From the cell containing the given text, extract its center point as (X, Y) coordinate. 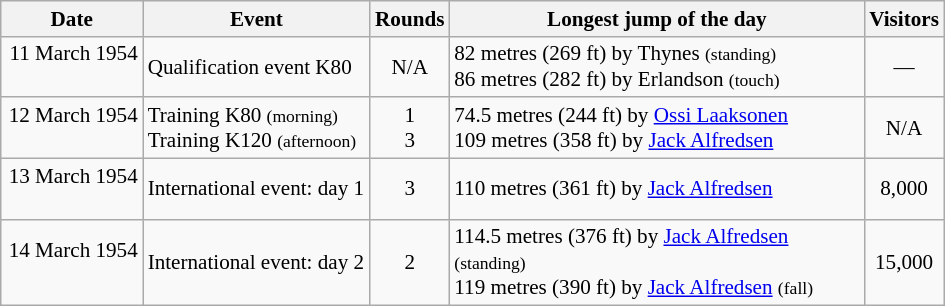
11 March 1954 (72, 66)
Date (72, 18)
Longest jump of the day (656, 18)
74.5 metres (244 ft) by Ossi Laaksonen109 metres (358 ft) by Jack Alfredsen (656, 128)
Event (256, 18)
114.5 metres (376 ft) by Jack Alfredsen (standing)119 metres (390 ft) by Jack Alfredsen (fall) (656, 262)
8,000 (904, 188)
International event: day 1 (256, 188)
Training K80 (morning)Training K120 (afternoon) (256, 128)
Visitors (904, 18)
12 March 1954 (72, 128)
13 (410, 128)
14 March 1954 (72, 262)
13 March 1954 (72, 188)
82 metres (269 ft) by Thynes (standing)86 metres (282 ft) by Erlandson (touch) (656, 66)
15,000 (904, 262)
International event: day 2 (256, 262)
— (904, 66)
Qualification event K80 (256, 66)
3 (410, 188)
Rounds (410, 18)
110 metres (361 ft) by Jack Alfredsen (656, 188)
2 (410, 262)
